Return (X, Y) of the center of cell containing provided text 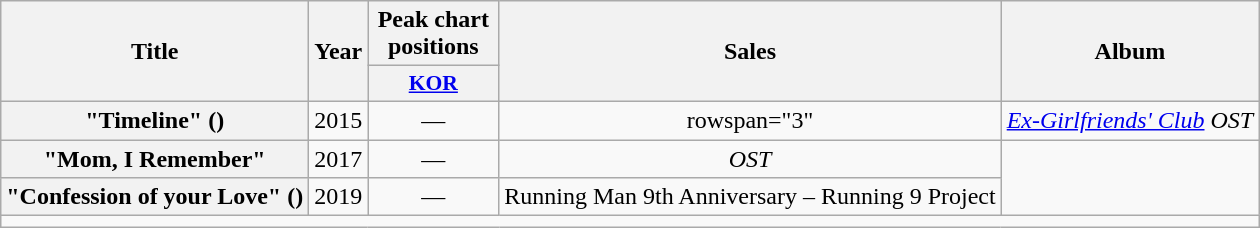
Peak chart positions (434, 34)
"Timeline" () (155, 120)
KOR (434, 84)
Ex-Girlfriends' Club OST (1130, 120)
2017 (338, 159)
rowspan="3" (750, 120)
2019 (338, 197)
2015 (338, 120)
Sales (750, 52)
Album (1130, 52)
OST (750, 159)
Running Man 9th Anniversary – Running 9 Project (750, 197)
"Confession of your Love" () (155, 197)
"Mom, I Remember" (155, 159)
Title (155, 52)
Year (338, 52)
